Return (x, y) of the center of cell containing provided text 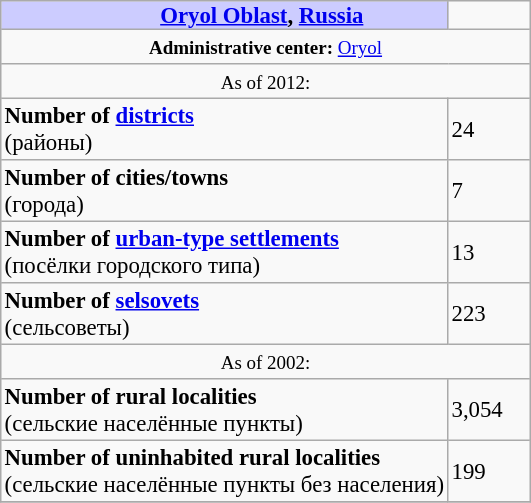
As of 2012: (266, 81)
13 (489, 252)
3,054 (489, 410)
199 (489, 471)
7 (489, 191)
Number of urban-type settlements(посёлки городского типа) (224, 252)
Number of cities/towns(города) (224, 191)
223 (489, 314)
Number of rural localities(сельские населённые пункты) (224, 410)
As of 2002: (266, 361)
Number of uninhabited rural localities(сельские населённые пункты без населения) (224, 471)
24 (489, 129)
Oryol Oblast, Russia (224, 15)
Number of districts(районы) (224, 129)
Administrative center: Oryol (266, 46)
Number of selsovets(сельсоветы) (224, 314)
